For the text-containing cell, return its midpoint in [X, Y] coordinate format. 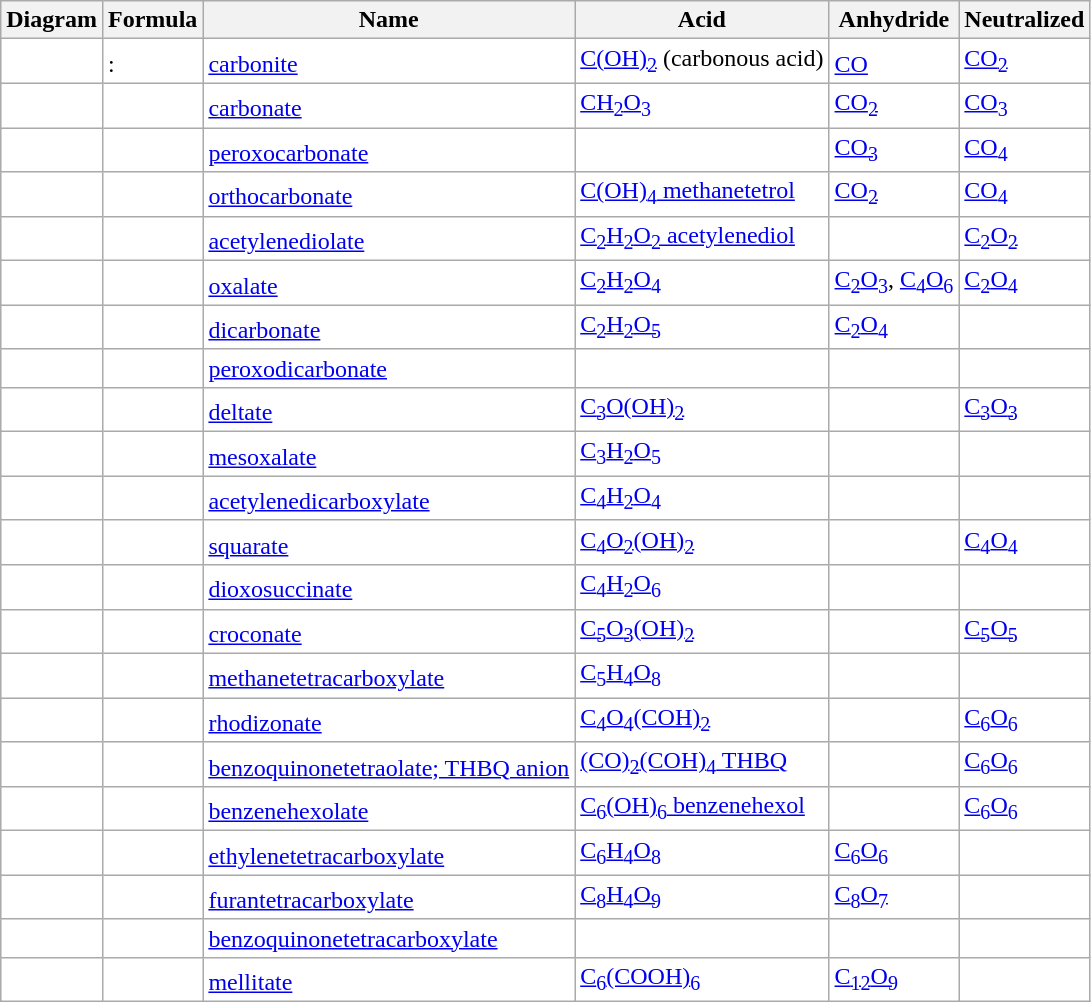
C2H2O5 [702, 327]
peroxodicarbonate [389, 368]
C2H2O2 acetylenediol [702, 238]
methanetetracarboxylate [389, 675]
Name [389, 20]
dioxosuccinate [389, 587]
(CO)2(COH)4 THBQ [702, 764]
mellitate [389, 979]
C3O(OH)2 [702, 409]
C5O3(OH)2 [702, 631]
rhodizonate [389, 720]
C4O2(OH)2 [702, 542]
: [152, 61]
C(OH)2 (carbonous acid) [702, 61]
furantetracarboxylate [389, 897]
C(OH)4 methanetetrol [702, 194]
C6(OH)6 benzenehexol [702, 808]
squarate [389, 542]
C2O3, C4O6 [894, 283]
croconate [389, 631]
C8O7 [894, 897]
C4O4 [1024, 542]
C3H2O5 [702, 454]
Formula [152, 20]
C2H2O4 [702, 283]
dicarbonate [389, 327]
carbonate [389, 105]
benzoquinonetetracarboxylate [389, 938]
acetylenedicarboxylate [389, 498]
Anhydride [894, 20]
C12O9 [894, 979]
C2O2 [1024, 238]
Diagram [52, 20]
C5O5 [1024, 631]
benzenehexolate [389, 808]
peroxocarbonate [389, 150]
C8H4O9 [702, 897]
C6H4O8 [702, 853]
C4H2O4 [702, 498]
mesoxalate [389, 454]
C6(COOH)6 [702, 979]
C3O3 [1024, 409]
carbonite [389, 61]
Neutralized [1024, 20]
oxalate [389, 283]
orthocarbonate [389, 194]
C4H2O6 [702, 587]
Acid [702, 20]
benzoquinonetetraolate; THBQ anion [389, 764]
ethylenetetracarboxylate [389, 853]
deltate [389, 409]
CH2O3 [702, 105]
CO [894, 61]
C5H4O8 [702, 675]
C4O4(COH)2 [702, 720]
acetylenediolate [389, 238]
